Locate the cell with the specified text and output its (X, Y) center coordinate. 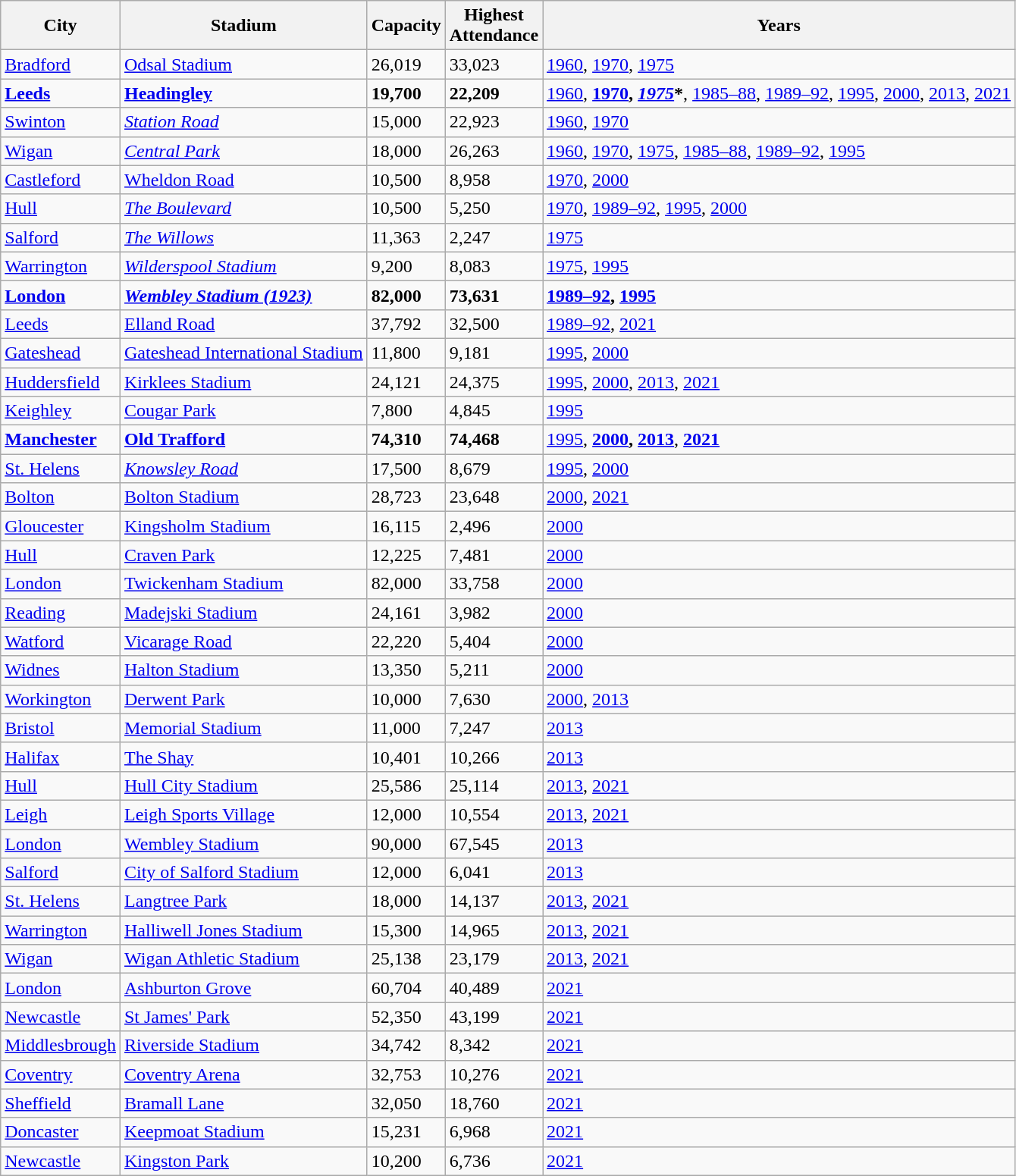
Gateshead (61, 353)
10,000 (406, 699)
32,753 (406, 1074)
Swinton (61, 122)
10,276 (494, 1074)
Keighley (61, 411)
10,200 (406, 1161)
32,500 (494, 324)
12,225 (406, 555)
23,179 (494, 959)
Hull City Stadium (243, 786)
2000, 2013 (779, 699)
Doncaster (61, 1132)
8,083 (494, 266)
Kingsholm Stadium (243, 526)
Knowsley Road (243, 469)
Stadium (243, 26)
1960, 1970, 1975, 1985–88, 1989–92, 1995 (779, 151)
9,181 (494, 353)
1960, 1970 (779, 122)
City (61, 26)
Coventry (61, 1074)
19,700 (406, 93)
Wheldon Road (243, 180)
28,723 (406, 497)
7,630 (494, 699)
Halliwell Jones Stadium (243, 930)
14,137 (494, 902)
Ashburton Grove (243, 988)
5,404 (494, 641)
26,019 (406, 64)
Elland Road (243, 324)
5,211 (494, 670)
1970, 1989–92, 1995, 2000 (779, 209)
Wilderspool Stadium (243, 266)
15,300 (406, 930)
Middlesbrough (61, 1046)
Bramall Lane (243, 1103)
11,363 (406, 237)
Madejski Stadium (243, 613)
8,679 (494, 469)
22,923 (494, 122)
14,965 (494, 930)
Wembley Stadium (243, 844)
The Willows (243, 237)
6,041 (494, 873)
Derwent Park (243, 699)
Capacity (406, 26)
Manchester (61, 440)
The Shay (243, 757)
Years (779, 26)
Reading (61, 613)
1989–92, 1995 (779, 295)
Workington (61, 699)
10,401 (406, 757)
9,200 (406, 266)
67,545 (494, 844)
24,161 (406, 613)
37,792 (406, 324)
18,760 (494, 1103)
HighestAttendance (494, 26)
17,500 (406, 469)
73,631 (494, 295)
Sheffield (61, 1103)
St James' Park (243, 1017)
1989–92, 2021 (779, 324)
Langtree Park (243, 902)
32,050 (406, 1103)
1975, 1995 (779, 266)
2,247 (494, 237)
Station Road (243, 122)
Headingley (243, 93)
Coventry Arena (243, 1074)
15,000 (406, 122)
43,199 (494, 1017)
City of Salford Stadium (243, 873)
25,114 (494, 786)
10,554 (494, 814)
Castleford (61, 180)
Kingston Park (243, 1161)
33,758 (494, 584)
1995 (779, 411)
34,742 (406, 1046)
22,209 (494, 93)
Memorial Stadium (243, 728)
24,375 (494, 381)
74,310 (406, 440)
Riverside Stadium (243, 1046)
Halton Stadium (243, 670)
13,350 (406, 670)
40,489 (494, 988)
Watford (61, 641)
25,586 (406, 786)
1960, 1970, 1975*, 1985–88, 1989–92, 1995, 2000, 2013, 2021 (779, 93)
3,982 (494, 613)
25,138 (406, 959)
1960, 1970, 1975 (779, 64)
Bolton (61, 497)
Central Park (243, 151)
Leigh Sports Village (243, 814)
24,121 (406, 381)
Bolton Stadium (243, 497)
7,247 (494, 728)
15,231 (406, 1132)
16,115 (406, 526)
Wigan Athletic Stadium (243, 959)
1970, 2000 (779, 180)
10,266 (494, 757)
4,845 (494, 411)
26,263 (494, 151)
Craven Park (243, 555)
8,958 (494, 180)
Odsal Stadium (243, 64)
11,800 (406, 353)
90,000 (406, 844)
2000, 2021 (779, 497)
Twickenham Stadium (243, 584)
The Boulevard (243, 209)
6,736 (494, 1161)
Gateshead International Stadium (243, 353)
22,220 (406, 641)
11,000 (406, 728)
Halifax (61, 757)
Wembley Stadium (1923) (243, 295)
Widnes (61, 670)
Kirklees Stadium (243, 381)
23,648 (494, 497)
6,968 (494, 1132)
Vicarage Road (243, 641)
74,468 (494, 440)
60,704 (406, 988)
Huddersfield (61, 381)
Leigh (61, 814)
33,023 (494, 64)
7,481 (494, 555)
Bristol (61, 728)
Bradford (61, 64)
Gloucester (61, 526)
7,800 (406, 411)
8,342 (494, 1046)
1975 (779, 237)
Keepmoat Stadium (243, 1132)
5,250 (494, 209)
2,496 (494, 526)
Old Trafford (243, 440)
Cougar Park (243, 411)
52,350 (406, 1017)
